Capture the cell that displays the provided text and extract its (x, y) central coordinate. 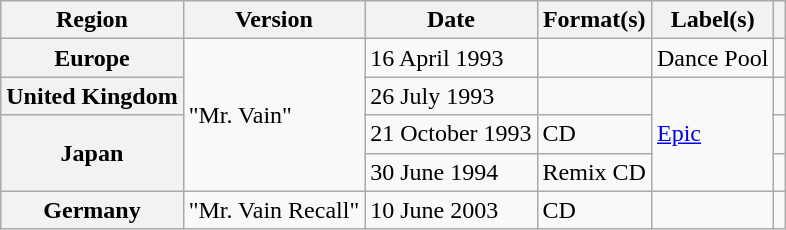
Remix CD (594, 172)
Date (451, 20)
"Mr. Vain" (274, 115)
Version (274, 20)
Dance Pool (712, 58)
Format(s) (594, 20)
26 July 1993 (451, 96)
United Kingdom (92, 96)
"Mr. Vain Recall" (274, 210)
16 April 1993 (451, 58)
Region (92, 20)
Japan (92, 153)
30 June 1994 (451, 172)
Label(s) (712, 20)
Germany (92, 210)
Epic (712, 134)
Europe (92, 58)
21 October 1993 (451, 134)
10 June 2003 (451, 210)
